Identify which cell holds the provided text, then report its [X, Y] central coordinate. 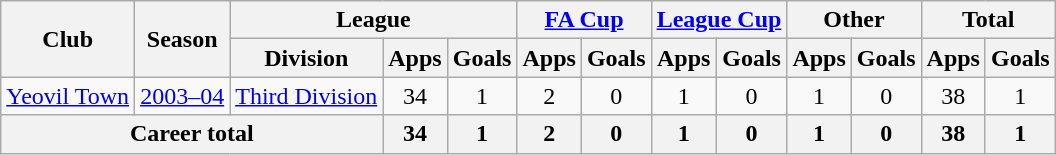
Club [68, 39]
Season [182, 39]
Career total [192, 134]
Third Division [306, 96]
League [374, 20]
Yeovil Town [68, 96]
Division [306, 58]
Other [854, 20]
FA Cup [584, 20]
League Cup [719, 20]
2003–04 [182, 96]
Total [988, 20]
